Identify which cell holds the provided text, then report its [x, y] central coordinate. 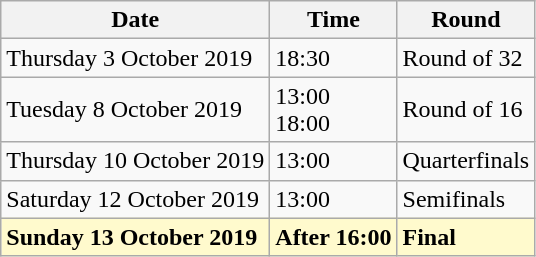
Round of 32 [466, 58]
Round of 16 [466, 110]
Sunday 13 October 2019 [136, 237]
Date [136, 20]
After 16:00 [334, 237]
Thursday 3 October 2019 [136, 58]
Thursday 10 October 2019 [136, 161]
18:30 [334, 58]
Final [466, 237]
Saturday 12 October 2019 [136, 199]
Quarterfinals [466, 161]
Tuesday 8 October 2019 [136, 110]
Semifinals [466, 199]
Time [334, 20]
Round [466, 20]
13:0018:00 [334, 110]
